Capture the cell that displays the provided text and extract its (X, Y) central coordinate. 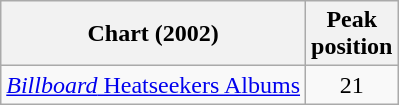
Billboard Heatseekers Albums (154, 85)
Peakposition (352, 34)
21 (352, 85)
Chart (2002) (154, 34)
